Detect which cell encompasses the target text, then output its (X, Y) center coordinate. 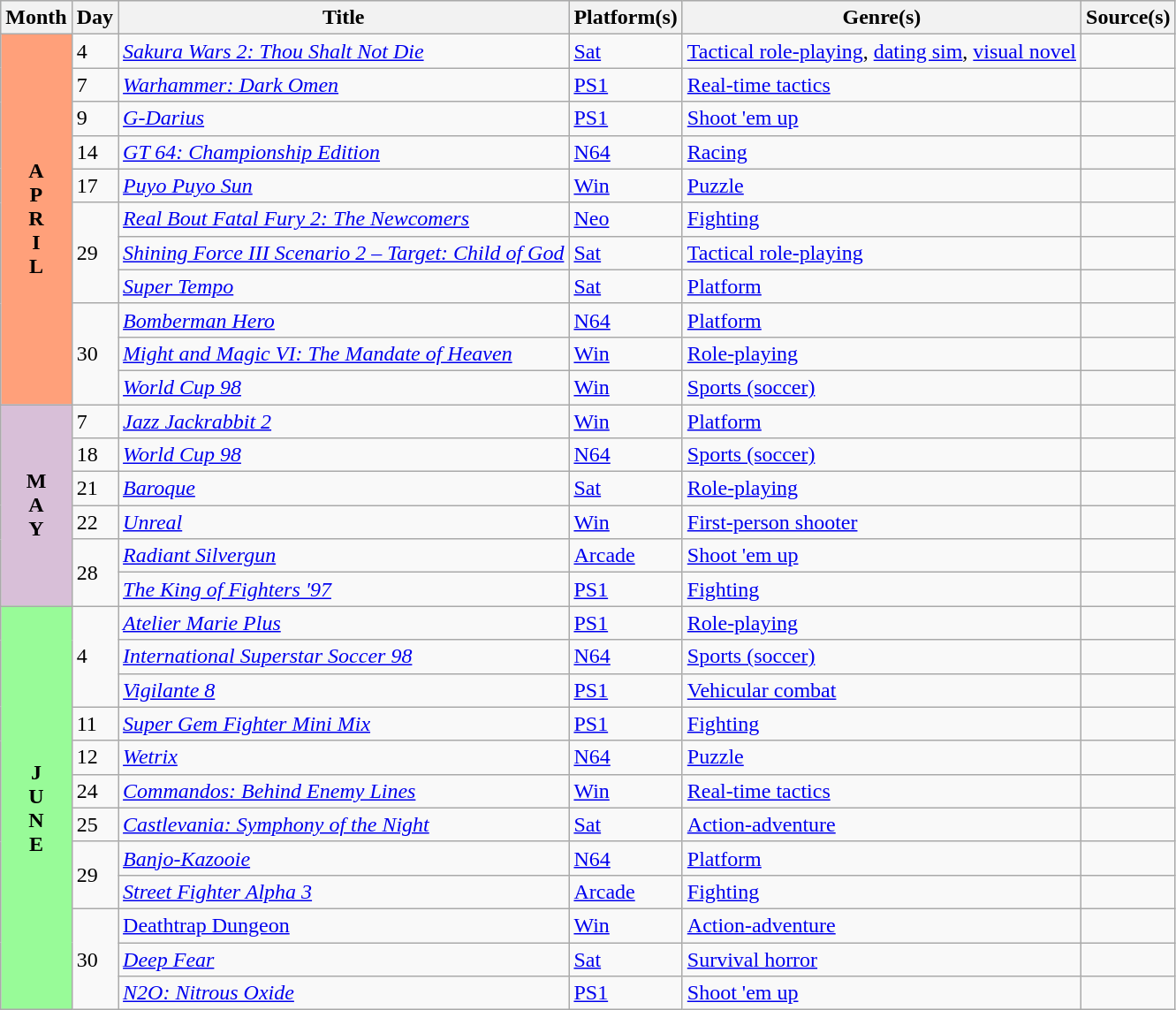
Super Tempo (344, 286)
Survival horror (882, 959)
First-person shooter (882, 522)
Street Fighter Alpha 3 (344, 892)
22 (95, 522)
Deep Fear (344, 959)
Puyo Puyo Sun (344, 186)
Genre(s) (882, 18)
APRIL (36, 219)
G-Darius (344, 118)
MAY (36, 505)
Tactical role-playing (882, 253)
Deathtrap Dungeon (344, 925)
Commandos: Behind Enemy Lines (344, 791)
Radiant Silvergun (344, 556)
Warhammer: Dark Omen (344, 85)
The King of Fighters '97 (344, 589)
Super Gem Fighter Mini Mix (344, 724)
14 (95, 152)
Neo (626, 219)
Title (344, 18)
GT 64: Championship Edition (344, 152)
N2O: Nitrous Oxide (344, 993)
Shining Force III Scenario 2 – Target: Child of God (344, 253)
21 (95, 489)
Source(s) (1129, 18)
Jazz Jackrabbit 2 (344, 421)
9 (95, 118)
28 (95, 573)
Month (36, 18)
17 (95, 186)
Vehicular combat (882, 690)
Real Bout Fatal Fury 2: The Newcomers (344, 219)
Platform(s) (626, 18)
Tactical role-playing, dating sim, visual novel (882, 51)
24 (95, 791)
JUNE (36, 808)
Baroque (344, 489)
Might and Magic VI: The Mandate of Heaven (344, 353)
Banjo-Kazooie (344, 858)
18 (95, 455)
International Superstar Soccer 98 (344, 657)
Unreal (344, 522)
Day (95, 18)
Atelier Marie Plus (344, 623)
Racing (882, 152)
Vigilante 8 (344, 690)
Castlevania: Symphony of the Night (344, 824)
Sakura Wars 2: Thou Shalt Not Die (344, 51)
Bomberman Hero (344, 320)
25 (95, 824)
11 (95, 724)
12 (95, 757)
Wetrix (344, 757)
